Extract the (X, Y) coordinate from the center of the cell holding the provided text.  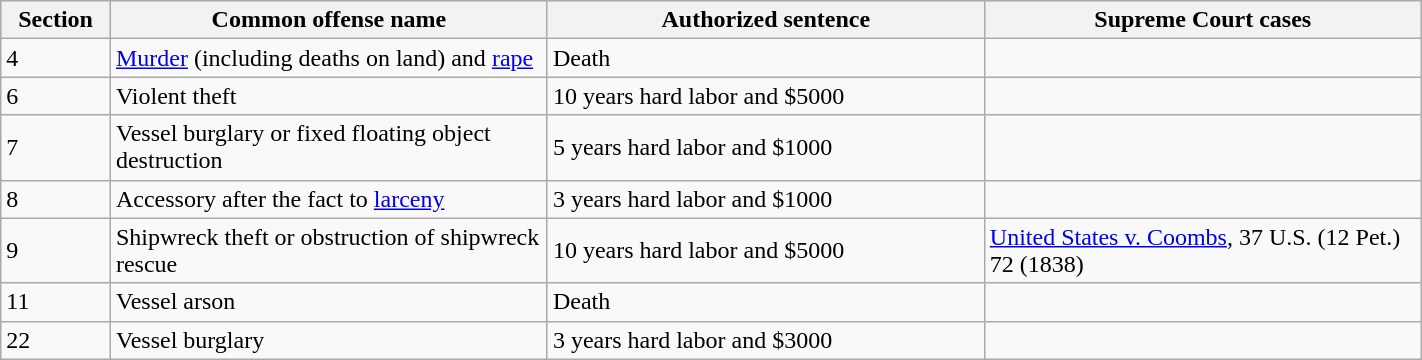
9 (56, 250)
22 (56, 340)
Vessel burglary (328, 340)
7 (56, 148)
Vessel arson (328, 302)
Murder (including deaths on land) and rape (328, 58)
Accessory after the fact to larceny (328, 199)
Shipwreck theft or obstruction of shipwreck rescue (328, 250)
Vessel burglary or fixed floating object destruction (328, 148)
Supreme Court cases (1202, 20)
Violent theft (328, 96)
5 years hard labor and $1000 (766, 148)
4 (56, 58)
Common offense name (328, 20)
3 years hard labor and $1000 (766, 199)
11 (56, 302)
United States v. Coombs, 37 U.S. (12 Pet.) 72 (1838) (1202, 250)
Authorized sentence (766, 20)
8 (56, 199)
6 (56, 96)
Section (56, 20)
3 years hard labor and $3000 (766, 340)
